Identify which cell holds the provided text, then report its (X, Y) central coordinate. 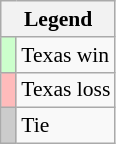
Texas loss (66, 90)
Legend (58, 19)
Texas win (66, 55)
Tie (66, 126)
